Provide the [x, y] coordinate of the cell's center where the given text is located.  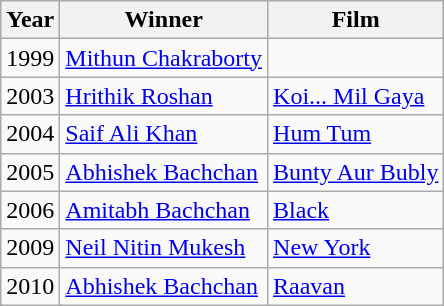
Raavan [356, 286]
Koi... Mil Gaya [356, 96]
Film [356, 20]
Saif Ali Khan [164, 134]
2004 [30, 134]
2009 [30, 248]
Winner [164, 20]
Hum Tum [356, 134]
2010 [30, 286]
Black [356, 210]
Mithun Chakraborty [164, 58]
2003 [30, 96]
New York [356, 248]
Hrithik Roshan [164, 96]
Year [30, 20]
Amitabh Bachchan [164, 210]
Neil Nitin Mukesh [164, 248]
1999 [30, 58]
2006 [30, 210]
Bunty Aur Bubly [356, 172]
2005 [30, 172]
